Return [X, Y] of the center of cell containing provided text 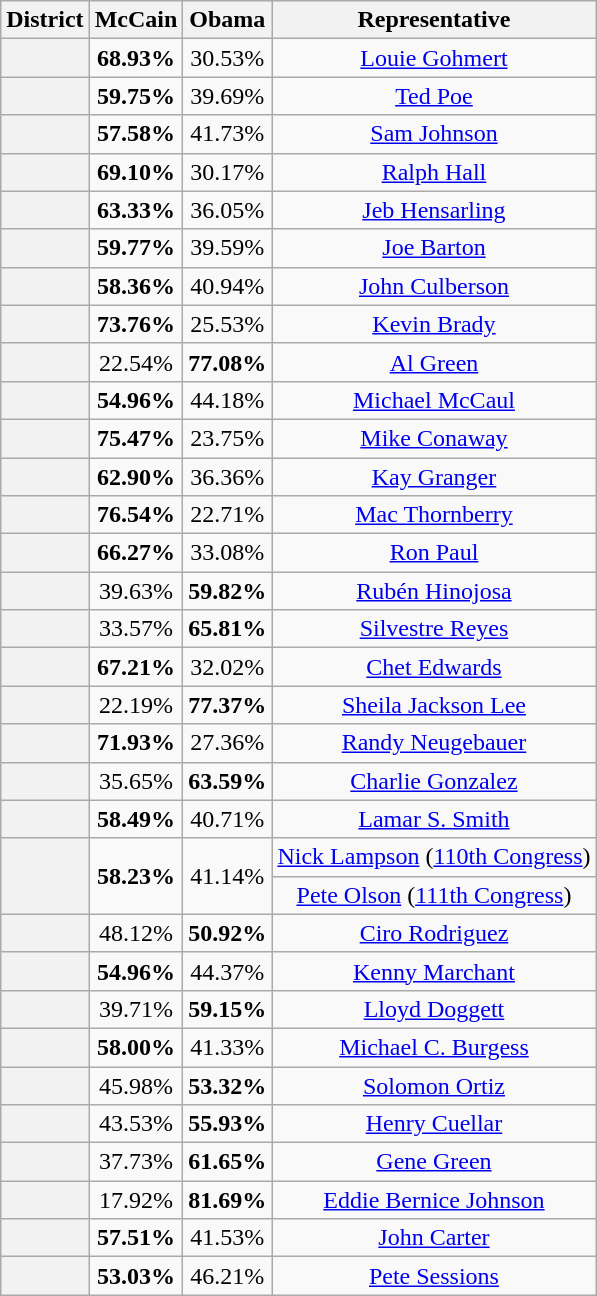
65.81% [228, 629]
67.21% [136, 667]
Charlie Gonzalez [434, 781]
73.76% [136, 324]
50.92% [228, 933]
30.53% [228, 58]
Gene Green [434, 1162]
25.53% [228, 324]
40.94% [228, 286]
44.37% [228, 971]
58.23% [136, 876]
53.32% [228, 1085]
44.18% [228, 400]
27.36% [228, 743]
Pete Olson (111th Congress) [434, 895]
41.53% [228, 1238]
Ciro Rodriguez [434, 933]
Representative [434, 20]
Sheila Jackson Lee [434, 705]
46.21% [228, 1276]
33.57% [136, 629]
59.77% [136, 248]
Nick Lampson (110th Congress) [434, 857]
Michael McCaul [434, 400]
40.71% [228, 819]
41.33% [228, 1047]
Lloyd Doggett [434, 1009]
Rubén Hinojosa [434, 591]
Joe Barton [434, 248]
48.12% [136, 933]
Jeb Hensarling [434, 210]
23.75% [228, 438]
39.71% [136, 1009]
77.08% [228, 362]
63.59% [228, 781]
Kevin Brady [434, 324]
76.54% [136, 515]
22.54% [136, 362]
Mike Conaway [434, 438]
35.65% [136, 781]
John Culberson [434, 286]
58.36% [136, 286]
Sam Johnson [434, 134]
39.69% [228, 96]
39.63% [136, 591]
63.33% [136, 210]
22.19% [136, 705]
Pete Sessions [434, 1276]
58.00% [136, 1047]
53.03% [136, 1276]
District [45, 20]
66.27% [136, 553]
Obama [228, 20]
John Carter [434, 1238]
37.73% [136, 1162]
59.15% [228, 1009]
61.65% [228, 1162]
Al Green [434, 362]
59.75% [136, 96]
Henry Cuellar [434, 1124]
75.47% [136, 438]
55.93% [228, 1124]
Chet Edwards [434, 667]
57.51% [136, 1238]
30.17% [228, 172]
69.10% [136, 172]
Ralph Hall [434, 172]
22.71% [228, 515]
45.98% [136, 1085]
Silvestre Reyes [434, 629]
77.37% [228, 705]
58.49% [136, 819]
17.92% [136, 1200]
Mac Thornberry [434, 515]
81.69% [228, 1200]
57.58% [136, 134]
Eddie Bernice Johnson [434, 1200]
Randy Neugebauer [434, 743]
Kenny Marchant [434, 971]
Michael C. Burgess [434, 1047]
68.93% [136, 58]
43.53% [136, 1124]
62.90% [136, 477]
36.36% [228, 477]
36.05% [228, 210]
41.14% [228, 876]
71.93% [136, 743]
McCain [136, 20]
Lamar S. Smith [434, 819]
32.02% [228, 667]
41.73% [228, 134]
33.08% [228, 553]
Solomon Ortiz [434, 1085]
Louie Gohmert [434, 58]
Kay Granger [434, 477]
Ron Paul [434, 553]
59.82% [228, 591]
Ted Poe [434, 96]
39.59% [228, 248]
